Scan for the cell matching the given text and deliver its (x, y) coordinate at center. 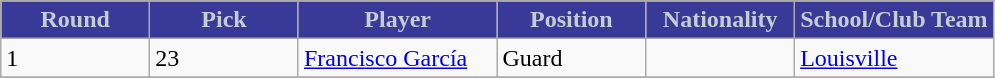
Pick (224, 20)
23 (224, 58)
School/Club Team (894, 20)
Player (397, 20)
Guard (572, 58)
Nationality (720, 20)
Louisville (894, 58)
1 (76, 58)
Position (572, 20)
Francisco García (397, 58)
Round (76, 20)
